Determine the (x, y) coordinate at the center of the cell enclosing the given text.  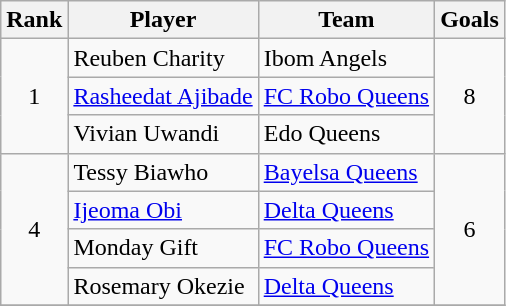
1 (34, 96)
4 (34, 229)
Reuben Charity (163, 58)
Monday Gift (163, 248)
Goals (470, 20)
Player (163, 20)
Ibom Angels (346, 58)
8 (470, 96)
Vivian Uwandi (163, 134)
Team (346, 20)
6 (470, 229)
Ijeoma Obi (163, 210)
Rasheedat Ajibade (163, 96)
Tessy Biawho (163, 172)
Bayelsa Queens (346, 172)
Rank (34, 20)
Edo Queens (346, 134)
Rosemary Okezie (163, 286)
